Scan for the cell matching the given text and deliver its (X, Y) coordinate at center. 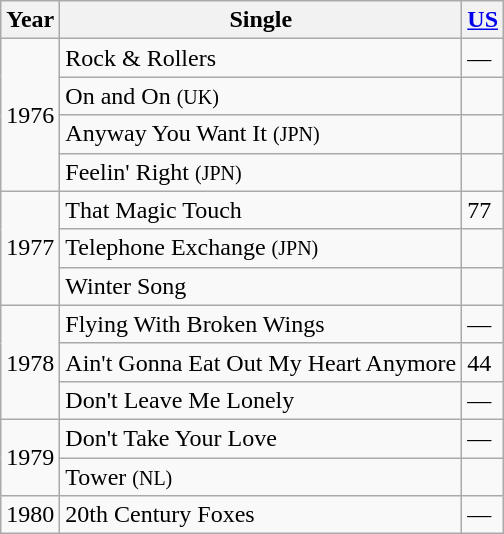
1979 (30, 457)
Feelin' Right (JPN) (261, 172)
Flying With Broken Wings (261, 324)
That Magic Touch (261, 210)
Ain't Gonna Eat Out My Heart Anymore (261, 362)
On and On (UK) (261, 96)
Anyway You Want It (JPN) (261, 134)
Don't Take Your Love (261, 438)
Rock & Rollers (261, 58)
Tower (NL) (261, 477)
1978 (30, 362)
1977 (30, 248)
US (483, 20)
Winter Song (261, 286)
Single (261, 20)
77 (483, 210)
1980 (30, 515)
Year (30, 20)
Don't Leave Me Lonely (261, 400)
20th Century Foxes (261, 515)
1976 (30, 115)
Telephone Exchange (JPN) (261, 248)
44 (483, 362)
